Output the [X, Y] coordinate of the center of the cell containing the given text.  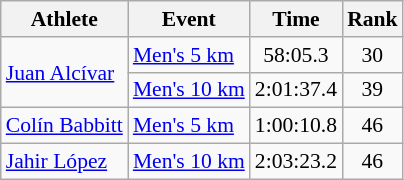
Rank [372, 19]
Jahir López [64, 162]
30 [372, 55]
58:05.3 [296, 55]
2:03:23.2 [296, 162]
Time [296, 19]
Athlete [64, 19]
Colín Babbitt [64, 126]
2:01:37.4 [296, 90]
39 [372, 90]
Juan Alcívar [64, 72]
1:00:10.8 [296, 126]
Event [189, 19]
